Identify which cell holds the provided text, then report its [X, Y] central coordinate. 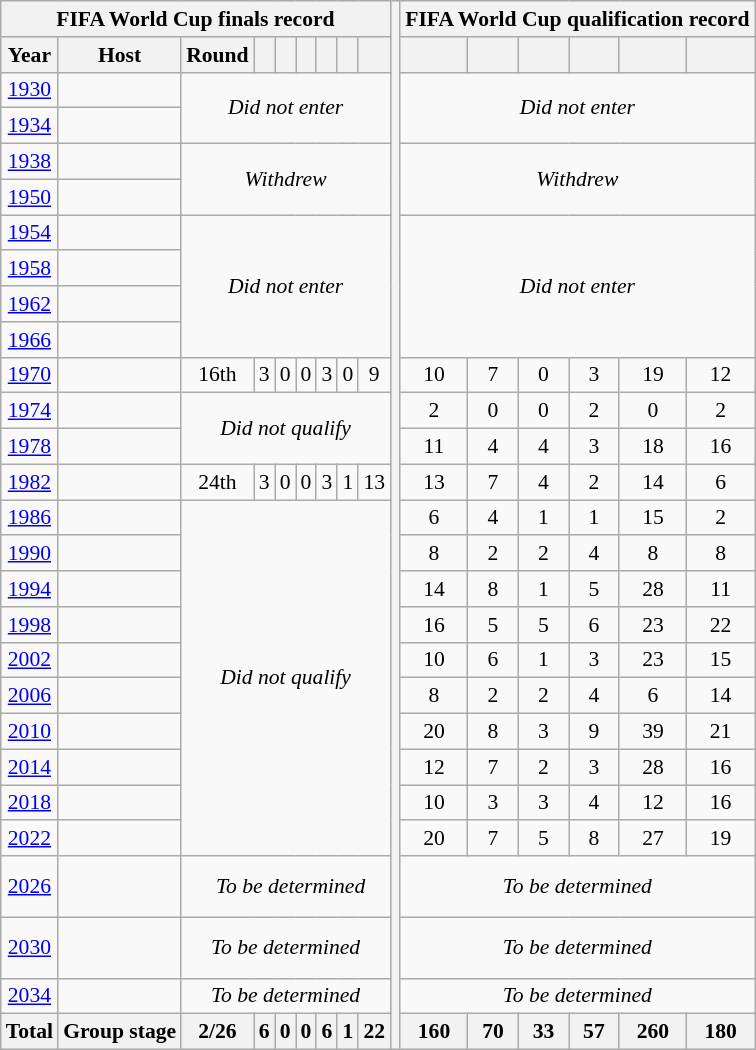
Host [120, 55]
1970 [30, 375]
1986 [30, 518]
2/26 [218, 1032]
2018 [30, 803]
2026 [30, 886]
1934 [30, 126]
2030 [30, 948]
1982 [30, 482]
Round [218, 55]
1962 [30, 304]
21 [721, 732]
2034 [30, 996]
1938 [30, 162]
FIFA World Cup qualification record [577, 19]
1950 [30, 197]
1958 [30, 269]
FIFA World Cup finals record [196, 19]
1974 [30, 411]
1966 [30, 340]
260 [653, 1032]
27 [653, 839]
70 [493, 1032]
1954 [30, 233]
2006 [30, 696]
1994 [30, 589]
2010 [30, 732]
160 [434, 1032]
33 [543, 1032]
57 [594, 1032]
1998 [30, 625]
24th [218, 482]
180 [721, 1032]
16th [218, 375]
Total [30, 1032]
Group stage [120, 1032]
18 [653, 447]
Year [30, 55]
39 [653, 732]
2002 [30, 660]
2014 [30, 767]
1930 [30, 90]
2022 [30, 839]
1978 [30, 447]
1990 [30, 554]
